Identify which cell holds the provided text, then report its [X, Y] central coordinate. 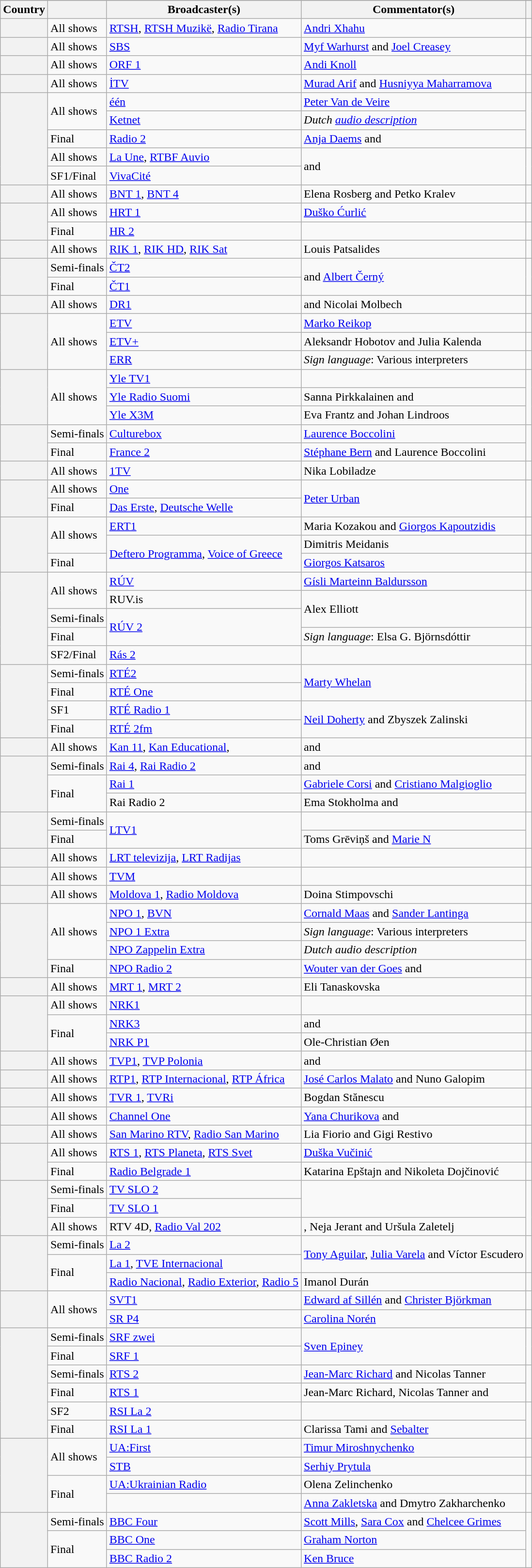
Myf Warhurst and Joel Creasey [414, 47]
Stéphane Bern and Laurence Boccolini [414, 452]
NPO 1 Extra [203, 931]
RTS 1, RTS Planeta, RTS Svet [203, 1153]
SVT1 [203, 1300]
TV SLO 1 [203, 1208]
RTÉ One [203, 692]
RUV.is [203, 600]
Graham Norton [414, 1540]
Country [24, 10]
LRT televizija, LRT Radijas [203, 858]
San Marino RTV, Radio San Marino [203, 1134]
Ketnet [203, 120]
STB [203, 1466]
TVM [203, 876]
Elena Rosberg and Petko Kralev [414, 194]
La Une, RTBF Auvio [203, 157]
Sign language: Elsa G. Björnsdóttir [414, 637]
Marty Whelan [414, 683]
ČT1 [203, 286]
RTP1, RTP Internacional, RTP África [203, 1079]
Cornald Maas and Sander Lantinga [414, 913]
RÚV 2 [203, 627]
RTÉ2 [203, 673]
NPO 1, BVN [203, 913]
DR1 [203, 305]
Clarissa Tami and Sebalter [414, 1429]
RSI La 2 [203, 1411]
La 1, TVE Internacional [203, 1263]
één [203, 102]
BBC Four [203, 1521]
Radio 2 [203, 139]
Moldova 1, Radio Moldova [203, 895]
Yana Churikova and [414, 1116]
Scott Mills, Sara Cox and Chelcee Grimes [414, 1521]
VivaCité [203, 175]
Broadcaster(s) [203, 10]
Gísli Marteinn Baldursson [414, 581]
Rás 2 [203, 655]
Neil Doherty and Zbyszek Zalinski [414, 719]
Aleksandr Hobotov and Julia Kalenda [414, 342]
Doina Stimpovschi [414, 895]
Andri Xhahu [414, 28]
RSI La 1 [203, 1429]
SF2 [77, 1411]
UA:First [203, 1448]
İTV [203, 83]
BBC One [203, 1540]
SF1/Final [77, 175]
RTÉ 2fm [203, 729]
Duška Vučinić [414, 1153]
MRT 1, MRT 2 [203, 987]
HRT 1 [203, 212]
Sven Epiney [414, 1346]
Peter Urban [414, 498]
NPO Radio 2 [203, 968]
Yle TV1 [203, 378]
SF2/Final [77, 655]
Laurence Boccolini [414, 434]
La 2 [203, 1245]
and Albert Černý [414, 277]
ERT1 [203, 526]
José Carlos Malato and Nuno Galopim [414, 1079]
Ema Stokholma and [414, 802]
BNT 1, BNT 4 [203, 194]
Duško Ćurlić [414, 212]
Carolina Norén [414, 1319]
LTV1 [203, 830]
ORF 1 [203, 65]
Rai 4, Rai Radio 2 [203, 765]
Eva Frantz and Johan Lindroos [414, 415]
One [203, 489]
Gabriele Corsi and Cristiano Malgioglio [414, 784]
Sanna Pirkkalainen and [414, 397]
RIK 1, RIK HD, RIK Sat [203, 249]
SR P4 [203, 1319]
NPO Zappelin Extra [203, 950]
ETV+ [203, 342]
Ken Bruce [414, 1558]
SBS [203, 47]
NRK P1 [203, 1042]
Andi Knoll [414, 65]
Bogdan Stănescu [414, 1097]
Channel One [203, 1116]
TVR 1, TVRi [203, 1097]
Serhiy Prytula [414, 1466]
Ole-Christian Øen [414, 1042]
Anna Zakletska and Dmytro Zakharchenko [414, 1503]
Alex Elliott [414, 609]
Imanol Durán [414, 1282]
Jean-Marc Richard, Nicolas Tanner and [414, 1392]
BBC Radio 2 [203, 1558]
Edward af Sillén and Christer Björkman [414, 1300]
Yle Radio Suomi [203, 397]
ČT2 [203, 268]
Lia Fiorio and Gigi Restivo [414, 1134]
RTV 4D, Radio Val 202 [203, 1226]
Deftero Programma, Voice of Greece [203, 554]
Marko Reikop [414, 323]
Rai Radio 2 [203, 802]
Radio Nacional, Radio Exterior, Radio 5 [203, 1282]
Eli Tanaskovska [414, 987]
Nika Lobiladze [414, 470]
Timur Miroshnychenko [414, 1448]
Murad Arif and Husniyya Maharramova [414, 83]
SF1 [77, 710]
RTS 2 [203, 1374]
Rai 1 [203, 784]
ERR [203, 360]
SRF zwei [203, 1337]
Jean-Marc Richard and Nicolas Tanner [414, 1374]
Culturebox [203, 434]
France 2 [203, 452]
Louis Patsalides [414, 249]
Peter Van de Veire [414, 102]
Olena Zelinchenko [414, 1485]
Wouter van der Goes and [414, 968]
RÚV [203, 581]
Toms Grēviņš and Marie N [414, 839]
ETV [203, 323]
Radio Belgrade 1 [203, 1171]
TVP1, TVP Polonia [203, 1060]
Das Erste, Deutsche Welle [203, 507]
Maria Kozakou and Giorgos Kapoutzidis [414, 526]
, Neja Jerant and Uršula Zaletelj [414, 1226]
Commentator(s) [414, 10]
RTSH, RTSH Muzikë, Radio Tirana [203, 28]
1TV [203, 470]
SRF 1 [203, 1355]
RTS 1 [203, 1392]
and Nicolai Molbech [414, 305]
TV SLO 2 [203, 1190]
Yle X3M [203, 415]
Katarina Epštajn and Nikoleta Dojčinović [414, 1171]
RTÉ Radio 1 [203, 710]
Giorgos Katsaros [414, 563]
HR 2 [203, 231]
Tony Aguilar, Julia Varela and Víctor Escudero [414, 1254]
NRK1 [203, 1005]
NRK3 [203, 1024]
Dimitris Meidanis [414, 544]
UA:Ukrainian Radio [203, 1485]
Kan 11, Kan Educational, [203, 747]
Anja Daems and [414, 139]
